Provide the [x, y] coordinate of the cell's center where the given text is located.  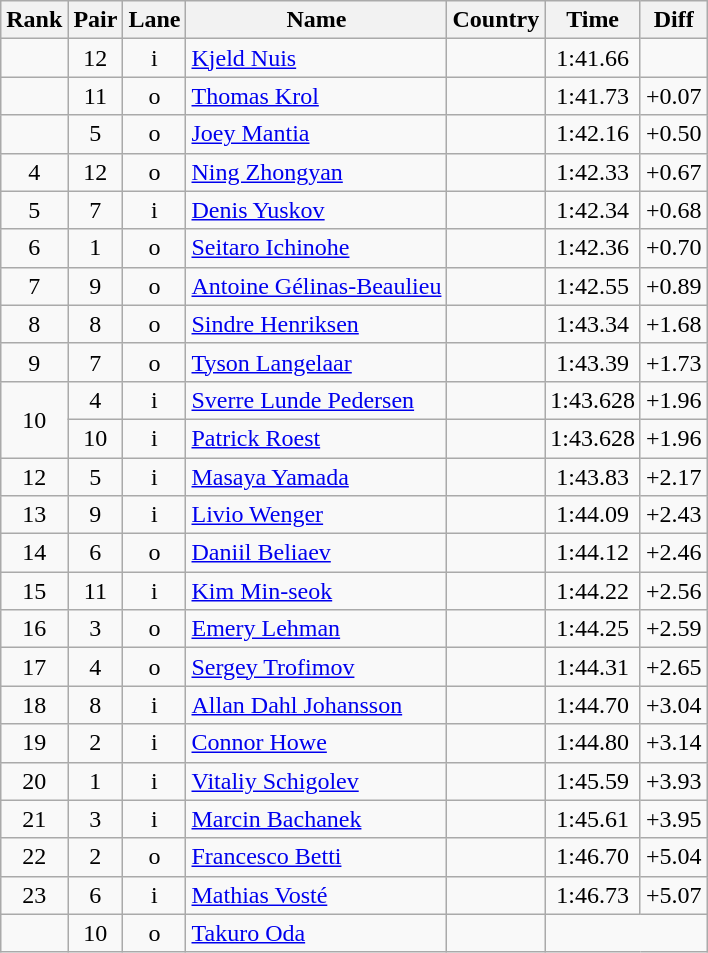
1:43.34 [593, 324]
Vitaliy Schigolev [316, 781]
+3.95 [674, 819]
+0.67 [674, 172]
Kim Min-seok [316, 591]
Mathias Vosté [316, 895]
Rank [34, 20]
21 [34, 819]
1:45.61 [593, 819]
+2.56 [674, 591]
1:41.66 [593, 58]
+0.70 [674, 248]
1:43.83 [593, 477]
16 [34, 629]
1:44.22 [593, 591]
+1.68 [674, 324]
1:44.12 [593, 553]
22 [34, 857]
+3.14 [674, 743]
+0.89 [674, 286]
Sindre Henriksen [316, 324]
17 [34, 667]
Takuro Oda [316, 933]
15 [34, 591]
23 [34, 895]
Pair [96, 20]
+3.93 [674, 781]
1:42.34 [593, 210]
1:44.80 [593, 743]
1:43.39 [593, 362]
13 [34, 515]
+5.04 [674, 857]
Thomas Krol [316, 96]
+2.43 [674, 515]
1:44.25 [593, 629]
+1.73 [674, 362]
1:45.59 [593, 781]
+0.68 [674, 210]
+0.07 [674, 96]
Sergey Trofimov [316, 667]
Antoine Gélinas-Beaulieu [316, 286]
Connor Howe [316, 743]
1:42.36 [593, 248]
Patrick Roest [316, 438]
Masaya Yamada [316, 477]
1:42.55 [593, 286]
+5.07 [674, 895]
1:42.33 [593, 172]
+0.50 [674, 134]
Country [496, 20]
Livio Wenger [316, 515]
1:44.31 [593, 667]
1:46.70 [593, 857]
Sverre Lunde Pedersen [316, 400]
1:41.73 [593, 96]
1:46.73 [593, 895]
+3.04 [674, 705]
Kjeld Nuis [316, 58]
+2.65 [674, 667]
Time [593, 20]
Allan Dahl Johansson [316, 705]
Joey Mantia [316, 134]
1:44.70 [593, 705]
+2.17 [674, 477]
Seitaro Ichinohe [316, 248]
20 [34, 781]
18 [34, 705]
1:44.09 [593, 515]
Diff [674, 20]
Name [316, 20]
+2.59 [674, 629]
Denis Yuskov [316, 210]
Marcin Bachanek [316, 819]
Ning Zhongyan [316, 172]
Francesco Betti [316, 857]
+2.46 [674, 553]
1:42.16 [593, 134]
Lane [154, 20]
14 [34, 553]
Daniil Beliaev [316, 553]
Emery Lehman [316, 629]
19 [34, 743]
Tyson Langelaar [316, 362]
